Detect which cell encompasses the target text, then output its (X, Y) center coordinate. 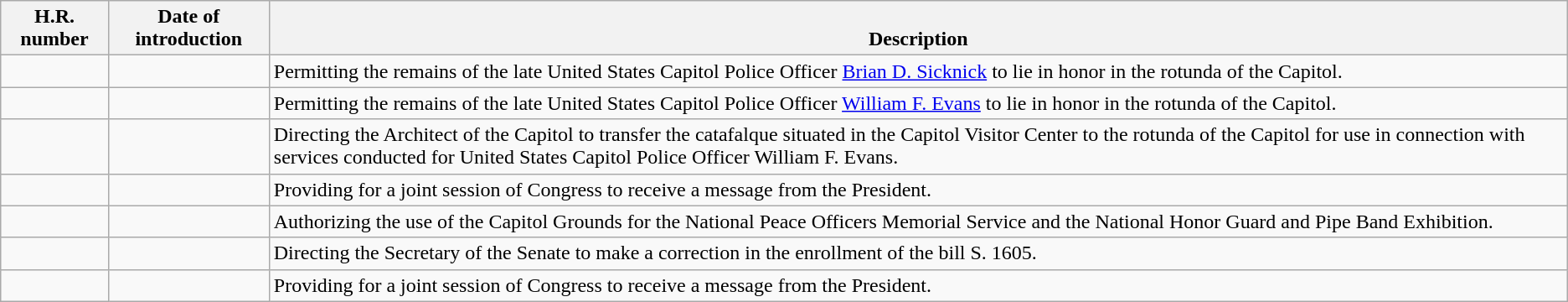
H.R. number (54, 29)
Permitting the remains of the late United States Capitol Police Officer Brian D. Sicknick to lie in honor in the rotunda of the Capitol. (918, 71)
Date of introduction (188, 29)
Authorizing the use of the Capitol Grounds for the National Peace Officers Memorial Service and the National Honor Guard and Pipe Band Exhibition. (918, 221)
Description (918, 29)
Directing the Secretary of the Senate to make a correction in the enrollment of the bill S. 1605. (918, 253)
Permitting the remains of the late United States Capitol Police Officer William F. Evans to lie in honor in the rotunda of the Capitol. (918, 103)
